Detect which cell encompasses the target text, then output its [X, Y] center coordinate. 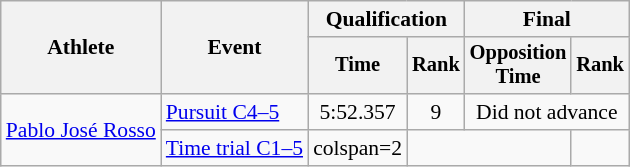
5:52.357 [358, 112]
Time trial C1–5 [234, 148]
colspan=2 [358, 148]
Pursuit C4–5 [234, 112]
Athlete [81, 48]
9 [436, 112]
Pablo José Rosso [81, 130]
OppositionTime [518, 66]
Event [234, 48]
Did not advance [547, 112]
Final [547, 19]
Qualification [386, 19]
Time [358, 66]
